From the cell containing the given text, extract its center point as [x, y] coordinate. 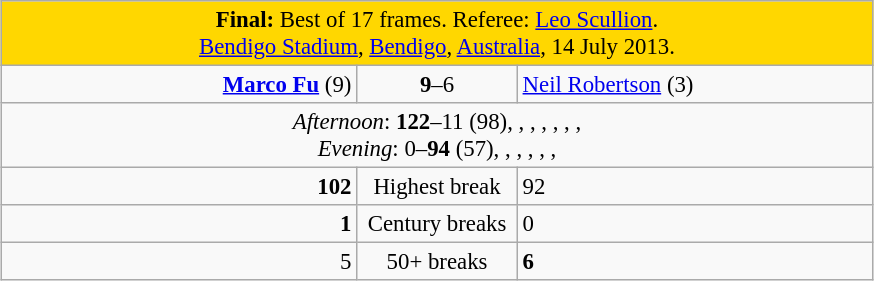
6 [695, 262]
0 [695, 224]
1 [179, 224]
Afternoon: 122–11 (98), , , , , , , Evening: 0–94 (57), , , , , , [437, 136]
102 [179, 187]
Highest break [438, 187]
9–6 [438, 85]
5 [179, 262]
Century breaks [438, 224]
92 [695, 187]
Marco Fu (9) [179, 85]
50+ breaks [438, 262]
Neil Robertson (3) [695, 85]
Final: Best of 17 frames. Referee: Leo Scullion.Bendigo Stadium, Bendigo, Australia, 14 July 2013. [437, 34]
